Search for the cell housing the specified text and yield its (X, Y) center coordinate. 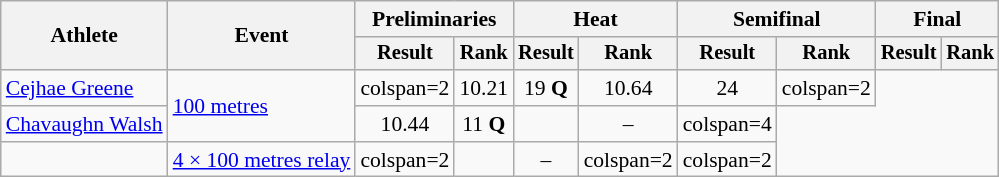
10.64 (628, 88)
10.21 (484, 88)
Event (262, 36)
Cejhae Greene (84, 88)
100 metres (262, 106)
24 (728, 88)
11 Q (484, 124)
Athlete (84, 36)
Preliminaries (434, 19)
Heat (596, 19)
colspan=4 (728, 124)
19 Q (546, 88)
Final (938, 19)
10.44 (404, 124)
Semifinal (777, 19)
Chavaughn Walsh (84, 124)
– (628, 124)
